Identify which cell holds the provided text, then report its (x, y) central coordinate. 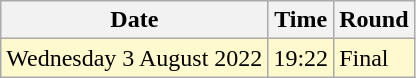
Round (374, 20)
Time (301, 20)
Wednesday 3 August 2022 (134, 58)
Date (134, 20)
19:22 (301, 58)
Final (374, 58)
